Extract the [X, Y] coordinate from the center of the cell holding the provided text.  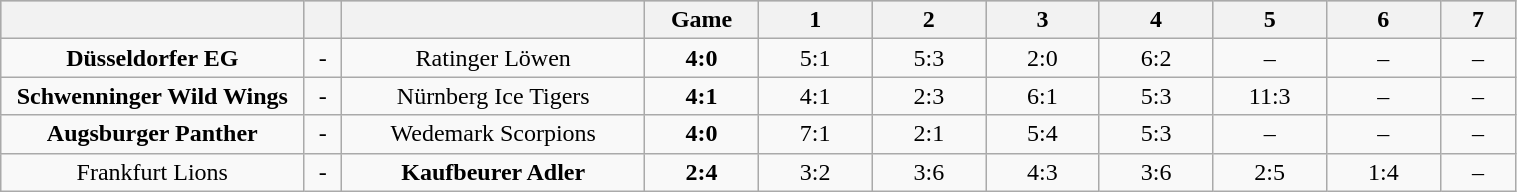
5:4 [1043, 134]
4 [1156, 20]
6:1 [1043, 96]
Kaufbeurer Adler [494, 172]
7 [1478, 20]
4:3 [1043, 172]
5 [1270, 20]
6:2 [1156, 58]
Schwenninger Wild Wings [152, 96]
7:1 [815, 134]
1:4 [1384, 172]
2:0 [1043, 58]
11:3 [1270, 96]
Wedemark Scorpions [494, 134]
Ratinger Löwen [494, 58]
2:4 [702, 172]
3:2 [815, 172]
Nürnberg Ice Tigers [494, 96]
1 [815, 20]
5:1 [815, 58]
Düsseldorfer EG [152, 58]
3 [1043, 20]
2 [929, 20]
2:5 [1270, 172]
Game [702, 20]
6 [1384, 20]
Augsburger Panther [152, 134]
Frankfurt Lions [152, 172]
2:3 [929, 96]
2:1 [929, 134]
